Detect which cell encompasses the target text, then output its (X, Y) center coordinate. 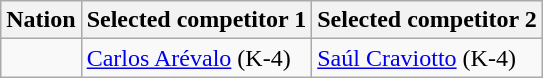
Selected competitor 2 (428, 20)
Nation (41, 20)
Carlos Arévalo (K-4) (196, 58)
Selected competitor 1 (196, 20)
Saúl Craviotto (K-4) (428, 58)
